From the cell containing the given text, extract its center point as [x, y] coordinate. 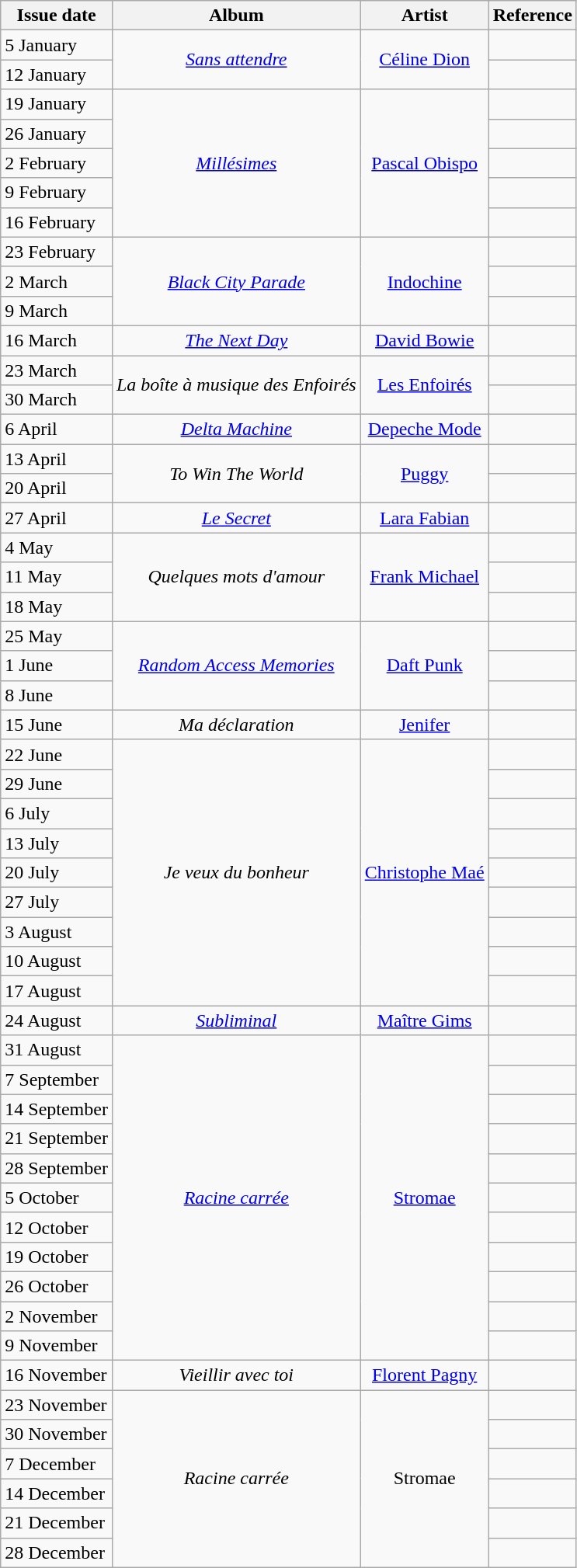
25 May [57, 636]
18 May [57, 607]
Vieillir avec toi [236, 1375]
11 May [57, 577]
3 August [57, 932]
7 September [57, 1080]
5 October [57, 1198]
27 April [57, 518]
9 November [57, 1346]
23 March [57, 370]
5 January [57, 45]
8 June [57, 695]
Reference [533, 16]
2 November [57, 1316]
2 March [57, 281]
22 June [57, 754]
1 June [57, 666]
14 December [57, 1493]
Random Access Memories [236, 666]
Maître Gims [424, 1020]
19 October [57, 1257]
Frank Michael [424, 577]
Daft Punk [424, 666]
4 May [57, 548]
Black City Parade [236, 281]
2 February [57, 163]
9 February [57, 193]
13 April [57, 459]
Je veux du bonheur [236, 873]
24 August [57, 1020]
12 October [57, 1227]
Lara Fabian [424, 518]
30 November [57, 1434]
Depeche Mode [424, 429]
23 February [57, 252]
Pascal Obispo [424, 163]
23 November [57, 1405]
Les Enfoirés [424, 385]
Album [236, 16]
15 June [57, 725]
14 September [57, 1109]
16 November [57, 1375]
Christophe Maé [424, 873]
Quelques mots d'amour [236, 577]
6 July [57, 813]
28 September [57, 1168]
Puggy [424, 474]
30 March [57, 400]
21 December [57, 1523]
9 March [57, 311]
Indochine [424, 281]
Céline Dion [424, 60]
20 July [57, 873]
6 April [57, 429]
Ma déclaration [236, 725]
16 March [57, 340]
26 October [57, 1286]
21 September [57, 1139]
Millésimes [236, 163]
Sans attendre [236, 60]
16 February [57, 222]
To Win The World [236, 474]
Subliminal [236, 1020]
Florent Pagny [424, 1375]
29 June [57, 784]
7 December [57, 1464]
26 January [57, 134]
Jenifer [424, 725]
Issue date [57, 16]
La boîte à musique des Enfoirés [236, 385]
27 July [57, 902]
12 January [57, 75]
Artist [424, 16]
10 August [57, 961]
13 July [57, 843]
28 December [57, 1552]
Delta Machine [236, 429]
The Next Day [236, 340]
31 August [57, 1050]
Le Secret [236, 518]
David Bowie [424, 340]
19 January [57, 104]
20 April [57, 488]
17 August [57, 991]
